Provide the (X, Y) coordinate of the cell's center where the given text is located.  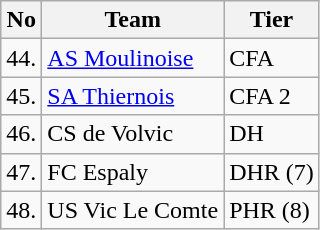
FC Espaly (133, 172)
No (22, 20)
Tier (272, 20)
Team (133, 20)
SA Thiernois (133, 96)
44. (22, 58)
45. (22, 96)
47. (22, 172)
48. (22, 210)
CFA (272, 58)
US Vic Le Comte (133, 210)
AS Moulinoise (133, 58)
CS de Volvic (133, 134)
46. (22, 134)
CFA 2 (272, 96)
DHR (7) (272, 172)
DH (272, 134)
PHR (8) (272, 210)
